Find where the given text appears and provide that cell's center as (X, Y) coordinate. 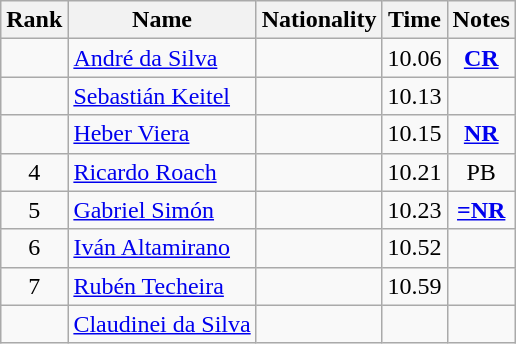
Rank (34, 20)
10.06 (414, 58)
10.15 (414, 134)
Heber Viera (162, 134)
Nationality (319, 20)
10.59 (414, 286)
10.13 (414, 96)
10.23 (414, 210)
CR (481, 58)
Notes (481, 20)
6 (34, 248)
Sebastián Keitel (162, 96)
7 (34, 286)
Rubén Techeira (162, 286)
Iván Altamirano (162, 248)
Name (162, 20)
10.52 (414, 248)
André da Silva (162, 58)
Ricardo Roach (162, 172)
Time (414, 20)
=NR (481, 210)
Claudinei da Silva (162, 324)
NR (481, 134)
5 (34, 210)
4 (34, 172)
10.21 (414, 172)
Gabriel Simón (162, 210)
PB (481, 172)
